From the cell containing the given text, extract its center point as (x, y) coordinate. 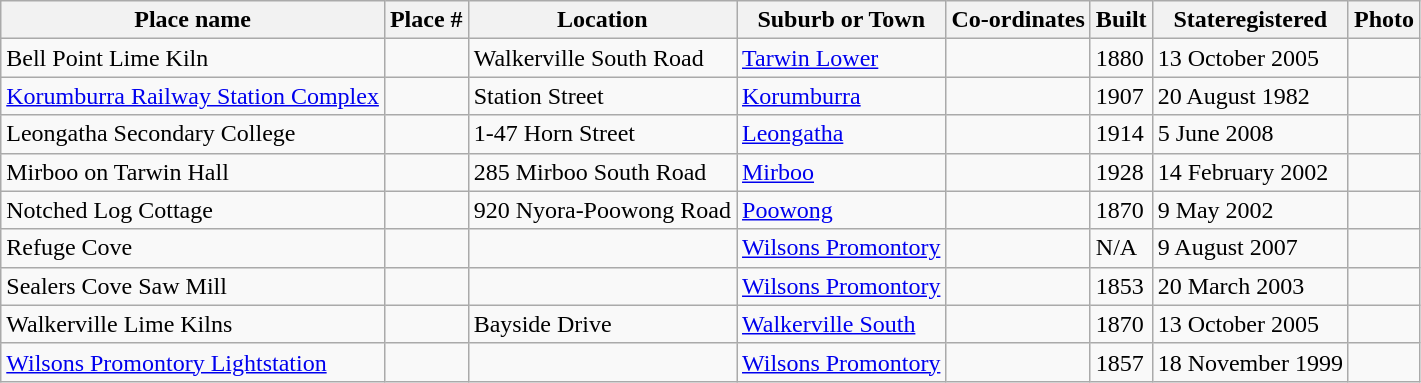
9 May 2002 (1250, 210)
Refuge Cove (193, 248)
Suburb or Town (840, 20)
920 Nyora-Poowong Road (602, 210)
Sealers Cove Saw Mill (193, 286)
Poowong (840, 210)
20 March 2003 (1250, 286)
1907 (1121, 96)
Mirboo (840, 172)
1880 (1121, 58)
Location (602, 20)
1857 (1121, 362)
Photo (1384, 20)
Walkerville South (840, 324)
1853 (1121, 286)
Korumburra Railway Station Complex (193, 96)
14 February 2002 (1250, 172)
Notched Log Cottage (193, 210)
Leongatha (840, 134)
5 June 2008 (1250, 134)
Leongatha Secondary College (193, 134)
Place name (193, 20)
Built (1121, 20)
Walkerville South Road (602, 58)
Mirboo on Tarwin Hall (193, 172)
9 August 2007 (1250, 248)
Station Street (602, 96)
1914 (1121, 134)
Place # (426, 20)
1928 (1121, 172)
20 August 1982 (1250, 96)
18 November 1999 (1250, 362)
Stateregistered (1250, 20)
Korumburra (840, 96)
Bell Point Lime Kiln (193, 58)
285 Mirboo South Road (602, 172)
Walkerville Lime Kilns (193, 324)
N/A (1121, 248)
Tarwin Lower (840, 58)
1-47 Horn Street (602, 134)
Wilsons Promontory Lightstation (193, 362)
Co-ordinates (1018, 20)
Bayside Drive (602, 324)
